Search for the cell housing the specified text and yield its [x, y] center coordinate. 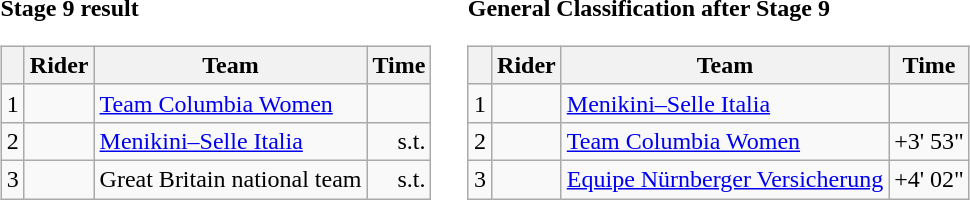
Great Britain national team [230, 179]
+3' 53" [930, 141]
+4' 02" [930, 179]
Equipe Nürnberger Versicherung [724, 179]
